Find where the given text appears and provide that cell's center as (x, y) coordinate. 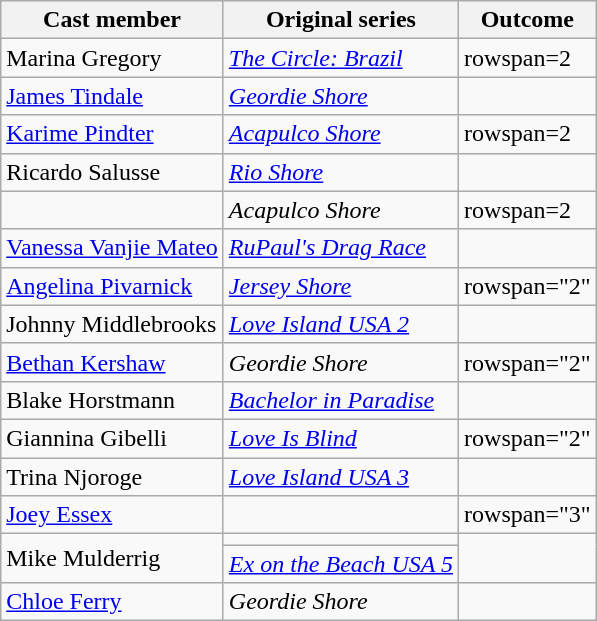
Mike Mulderrig (112, 558)
Love Island USA 2 (340, 324)
Blake Horstmann (112, 400)
Rio Shore (340, 172)
Ricardo Salusse (112, 172)
Vanessa Vanjie Mateo (112, 248)
Joey Essex (112, 515)
Love Is Blind (340, 438)
The Circle: Brazil (340, 58)
Jersey Shore (340, 286)
Cast member (112, 20)
Marina Gregory (112, 58)
Original series (340, 20)
Bachelor in Paradise (340, 400)
rowspan="3" (528, 515)
Angelina Pivarnick (112, 286)
Giannina Gibelli (112, 438)
Bethan Kershaw (112, 362)
James Tindale (112, 96)
Johnny Middlebrooks (112, 324)
Ex on the Beach USA 5 (340, 564)
Love Island USA 3 (340, 477)
Chloe Ferry (112, 602)
Karime Pindter (112, 134)
RuPaul's Drag Race (340, 248)
Outcome (528, 20)
Trina Njoroge (112, 477)
